Locate the cell with the specified text and output its [x, y] center coordinate. 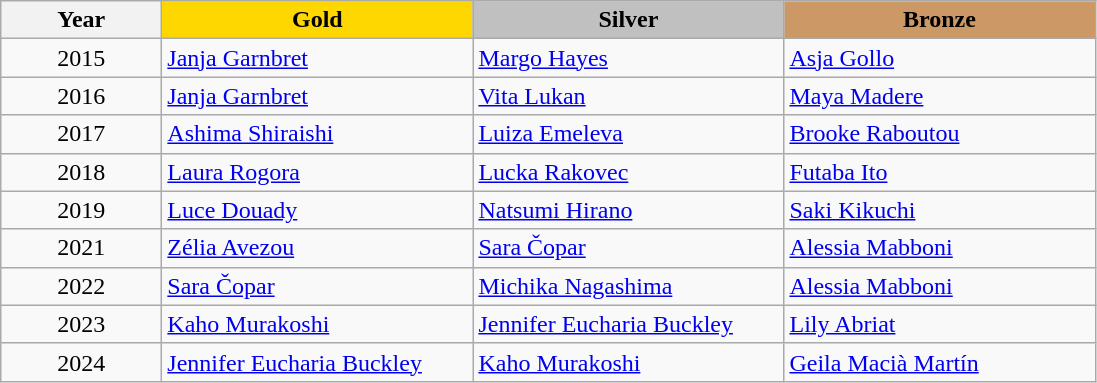
2023 [82, 324]
Vita Lukan [628, 96]
Michika Nagashima [628, 286]
2018 [82, 172]
Maya Madere [940, 96]
Laura Rogora [318, 172]
Gold [318, 20]
Ashima Shiraishi [318, 134]
Zélia Avezou [318, 248]
2015 [82, 58]
Asja Gollo [940, 58]
2024 [82, 362]
Saki Kikuchi [940, 210]
Luce Douady [318, 210]
2017 [82, 134]
Geila Macià Martín [940, 362]
Bronze [940, 20]
Lucka Rakovec [628, 172]
2016 [82, 96]
2021 [82, 248]
2019 [82, 210]
Futaba Ito [940, 172]
Natsumi Hirano [628, 210]
Lily Abriat [940, 324]
Year [82, 20]
Luiza Emeleva [628, 134]
Silver [628, 20]
2022 [82, 286]
Brooke Raboutou [940, 134]
Margo Hayes [628, 58]
